Find where the given text appears and provide that cell's center as (X, Y) coordinate. 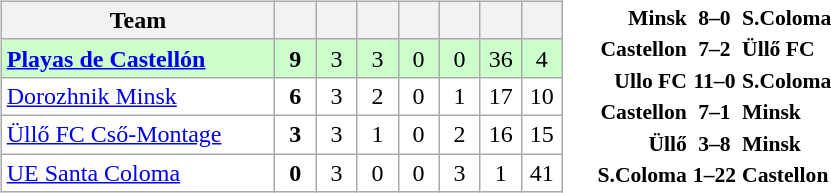
9 (296, 58)
7–1 (714, 112)
S.Coloma (642, 175)
16 (500, 134)
10 (542, 96)
Ullo FC (642, 80)
Üllő (642, 143)
8–0 (714, 17)
7–2 (714, 49)
3–8 (714, 143)
4 (542, 58)
36 (500, 58)
Playas de Castellón (138, 58)
Dorozhnik Minsk (138, 96)
15 (542, 134)
Team (138, 20)
Minsk (642, 17)
Üllő FC Cső-Montage (138, 134)
17 (500, 96)
6 (296, 96)
11–0 (714, 80)
1–22 (714, 175)
UE Santa Coloma (138, 173)
41 (542, 173)
